Return [x, y] of the center of cell containing provided text 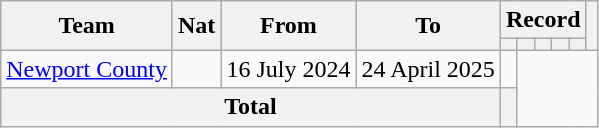
Team [87, 26]
Record [543, 20]
16 July 2024 [288, 69]
To [428, 26]
24 April 2025 [428, 69]
Newport County [87, 69]
Nat [196, 26]
From [288, 26]
Total [251, 107]
